Return (X, Y) of the center of cell containing provided text 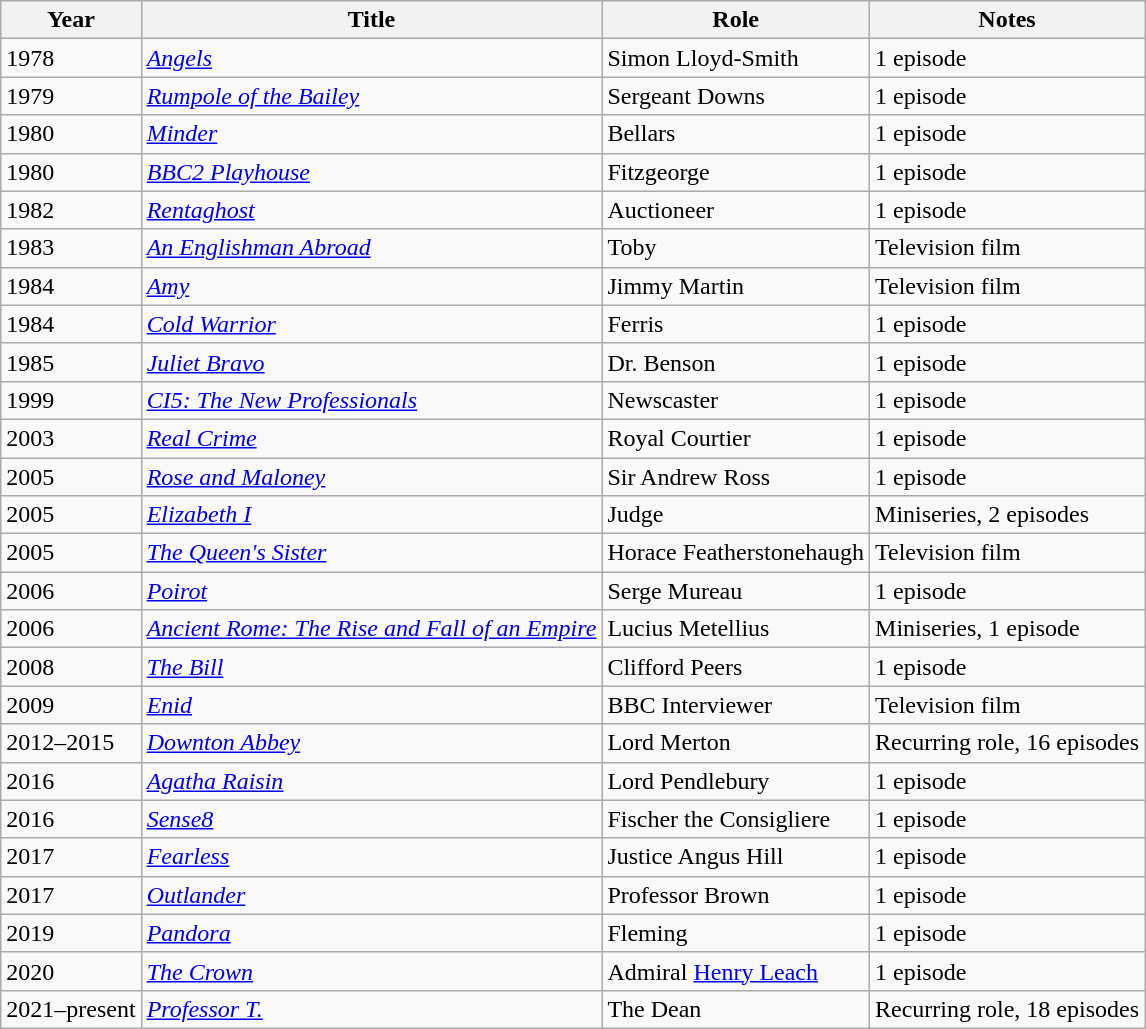
Enid (372, 705)
Juliet Bravo (372, 362)
Miniseries, 1 episode (1008, 629)
2021–present (71, 1009)
Clifford Peers (736, 667)
The Queen's Sister (372, 553)
Auctioneer (736, 210)
Lucius Metellius (736, 629)
1985 (71, 362)
1999 (71, 400)
Ancient Rome: The Rise and Fall of an Empire (372, 629)
Sir Andrew Ross (736, 477)
Role (736, 20)
Simon Lloyd-Smith (736, 58)
Amy (372, 286)
Serge Mureau (736, 591)
Outlander (372, 895)
Pandora (372, 933)
2012–2015 (71, 743)
Cold Warrior (372, 324)
Dr. Benson (736, 362)
The Dean (736, 1009)
Poirot (372, 591)
Rumpole of the Bailey (372, 96)
Fitzgeorge (736, 172)
Rose and Maloney (372, 477)
BBC2 Playhouse (372, 172)
Lord Pendlebury (736, 781)
Notes (1008, 20)
Miniseries, 2 episodes (1008, 515)
Judge (736, 515)
2003 (71, 438)
Newscaster (736, 400)
1979 (71, 96)
Admiral Henry Leach (736, 971)
Year (71, 20)
Bellars (736, 134)
Fearless (372, 857)
2009 (71, 705)
Jimmy Martin (736, 286)
1982 (71, 210)
Sense8 (372, 819)
Fischer the Consigliere (736, 819)
Real Crime (372, 438)
Recurring role, 16 episodes (1008, 743)
Royal Courtier (736, 438)
Lord Merton (736, 743)
Toby (736, 248)
2020 (71, 971)
Horace Featherstonehaugh (736, 553)
Sergeant Downs (736, 96)
1983 (71, 248)
Angels (372, 58)
The Crown (372, 971)
Professor T. (372, 1009)
An Englishman Abroad (372, 248)
The Bill (372, 667)
Recurring role, 18 episodes (1008, 1009)
Ferris (736, 324)
Agatha Raisin (372, 781)
CI5: The New Professionals (372, 400)
Minder (372, 134)
2008 (71, 667)
Title (372, 20)
Downton Abbey (372, 743)
BBC Interviewer (736, 705)
2019 (71, 933)
Justice Angus Hill (736, 857)
1978 (71, 58)
Professor Brown (736, 895)
Fleming (736, 933)
Rentaghost (372, 210)
Elizabeth I (372, 515)
